Provide the [X, Y] coordinate of the cell's center where the given text is located.  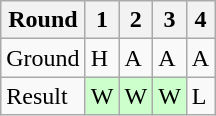
Ground [43, 58]
3 [170, 20]
2 [136, 20]
Result [43, 96]
L [200, 96]
Round [43, 20]
4 [200, 20]
H [102, 58]
1 [102, 20]
